Return the (X, Y) coordinate for the center point of the cell that contains the specified text.  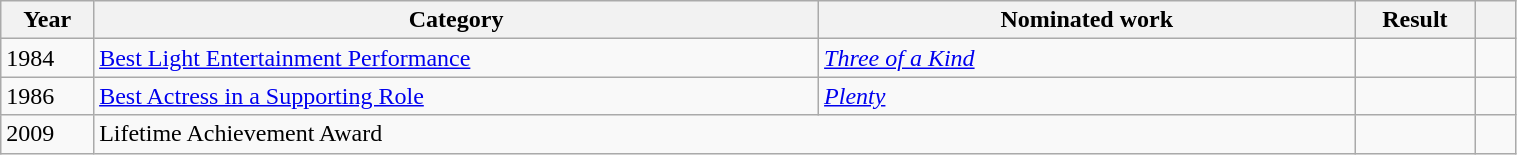
Best Light Entertainment Performance (456, 58)
Best Actress in a Supporting Role (456, 96)
Three of a Kind (1087, 58)
Result (1415, 20)
1986 (48, 96)
2009 (48, 134)
Year (48, 20)
Nominated work (1087, 20)
Category (456, 20)
Lifetime Achievement Award (724, 134)
1984 (48, 58)
Plenty (1087, 96)
